Extract the (X, Y) coordinate from the center of the cell holding the provided text.  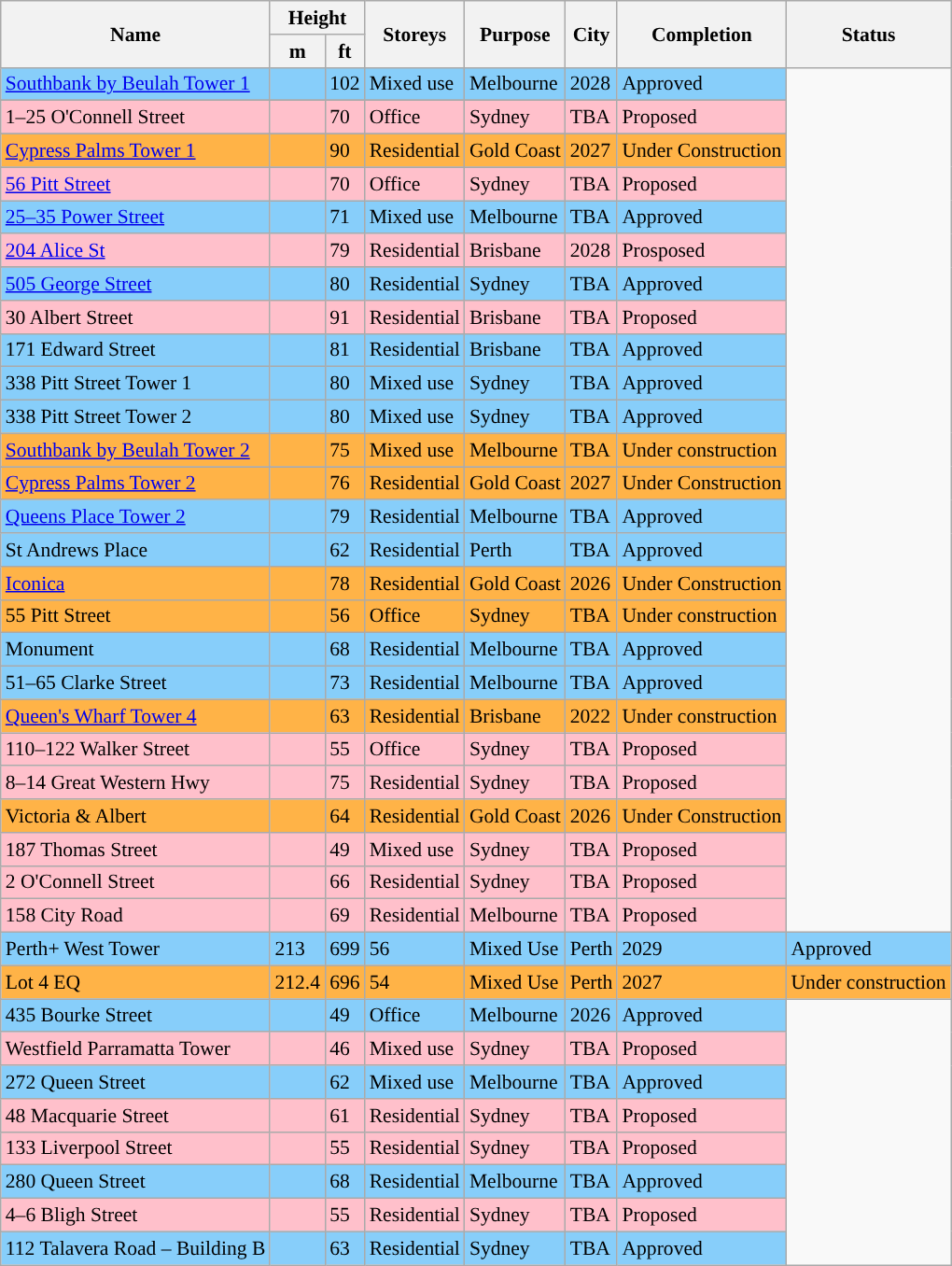
Lot 4 EQ (136, 982)
158 City Road (136, 916)
Iconica (136, 584)
204 Alice St (136, 251)
90 (345, 151)
338 Pitt Street Tower 2 (136, 417)
Storeys (414, 34)
Southbank by Beulah Tower 2 (136, 450)
Queen's Wharf Tower 4 (136, 716)
4–6 Bligh Street (136, 1216)
171 Edward Street (136, 350)
Cypress Palms Tower 2 (136, 484)
76 (345, 484)
Purpose (515, 34)
2 O'Connell Street (136, 882)
1–25 O'Connell Street (136, 118)
2029 (702, 949)
Height (317, 18)
Southbank by Beulah Tower 1 (136, 84)
187 Thomas Street (136, 850)
Status (868, 34)
ft (345, 51)
25–35 Power Street (136, 218)
213 (297, 949)
8–14 Great Western Hwy (136, 783)
272 Queen Street (136, 1082)
55 Pitt Street (136, 616)
54 (414, 982)
69 (345, 916)
30 Albert Street (136, 317)
46 (345, 1049)
2022 (592, 716)
Westfield Parramatta Tower (136, 1049)
435 Bourke Street (136, 1016)
St Andrews Place (136, 550)
73 (345, 683)
City (592, 34)
212.4 (297, 982)
112 Talavera Road – Building B (136, 1248)
699 (345, 949)
Victoria & Albert (136, 816)
48 Macquarie Street (136, 1116)
Cypress Palms Tower 1 (136, 151)
133 Liverpool Street (136, 1148)
Perth+ West Tower (136, 949)
56 Pitt Street (136, 184)
51–65 Clarke Street (136, 683)
Prosposed (702, 251)
Monument (136, 650)
m (297, 51)
338 Pitt Street Tower 1 (136, 384)
64 (345, 816)
102 (345, 84)
91 (345, 317)
61 (345, 1116)
Completion (702, 34)
Queens Place Tower 2 (136, 517)
Name (136, 34)
696 (345, 982)
81 (345, 350)
66 (345, 882)
280 Queen Street (136, 1182)
71 (345, 218)
78 (345, 584)
505 George Street (136, 284)
110–122 Walker Street (136, 750)
